Detect which cell encompasses the target text, then output its (x, y) center coordinate. 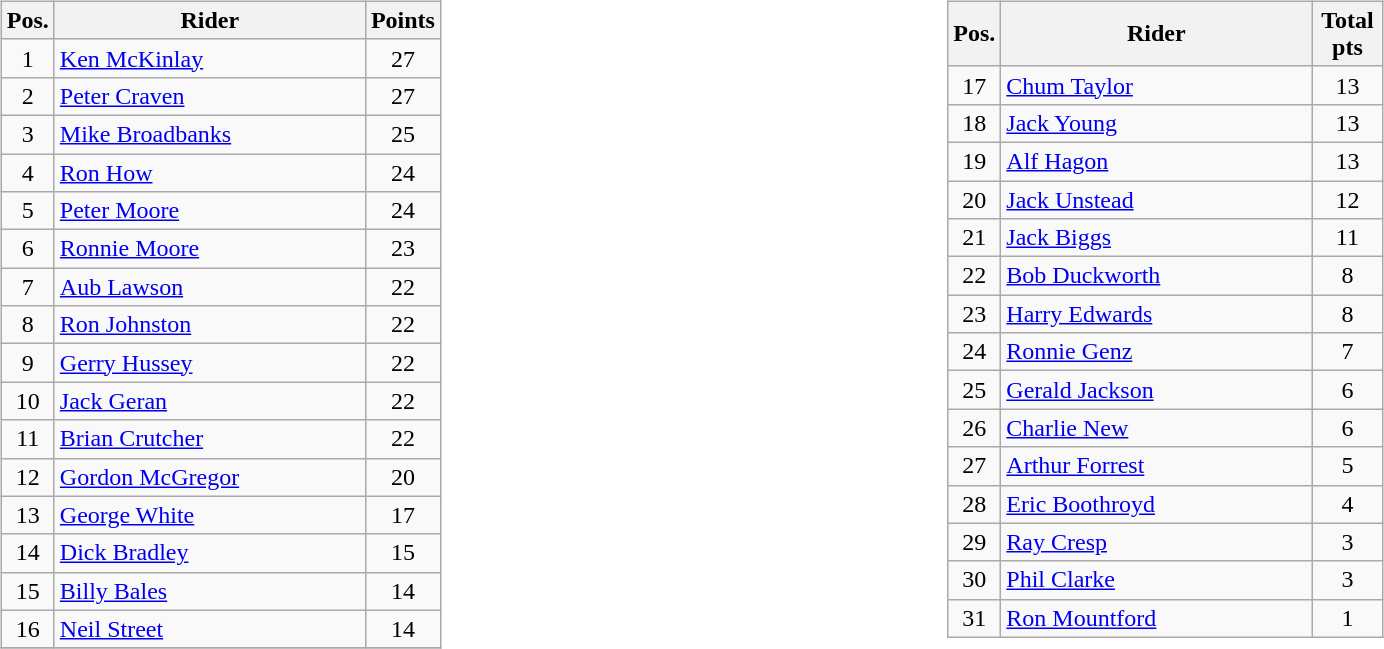
28 (974, 504)
Jack Young (1156, 123)
26 (974, 428)
Total pts (1348, 34)
Arthur Forrest (1156, 466)
Jack Geran (210, 401)
30 (974, 580)
Alf Hagon (1156, 161)
Harry Edwards (1156, 314)
Bob Duckworth (1156, 276)
Gordon McGregor (210, 477)
Jack Unstead (1156, 199)
Brian Crutcher (210, 439)
2 (28, 96)
Peter Moore (210, 211)
29 (974, 542)
Jack Biggs (1156, 238)
Gerald Jackson (1156, 390)
Ronnie Genz (1156, 352)
Neil Street (210, 629)
18 (974, 123)
Dick Bradley (210, 553)
Ronnie Moore (210, 249)
Ken McKinlay (210, 58)
Charlie New (1156, 428)
Ron How (210, 173)
10 (28, 401)
Ron Mountford (1156, 618)
Gerry Hussey (210, 363)
Phil Clarke (1156, 580)
Billy Bales (210, 591)
Ray Cresp (1156, 542)
31 (974, 618)
21 (974, 238)
Points (402, 20)
16 (28, 629)
Ron Johnston (210, 325)
19 (974, 161)
George White (210, 515)
Aub Lawson (210, 287)
Mike Broadbanks (210, 134)
Eric Boothroyd (1156, 504)
Peter Craven (210, 96)
9 (28, 363)
Chum Taylor (1156, 85)
